Locate the cell with the specified text and output its (x, y) center coordinate. 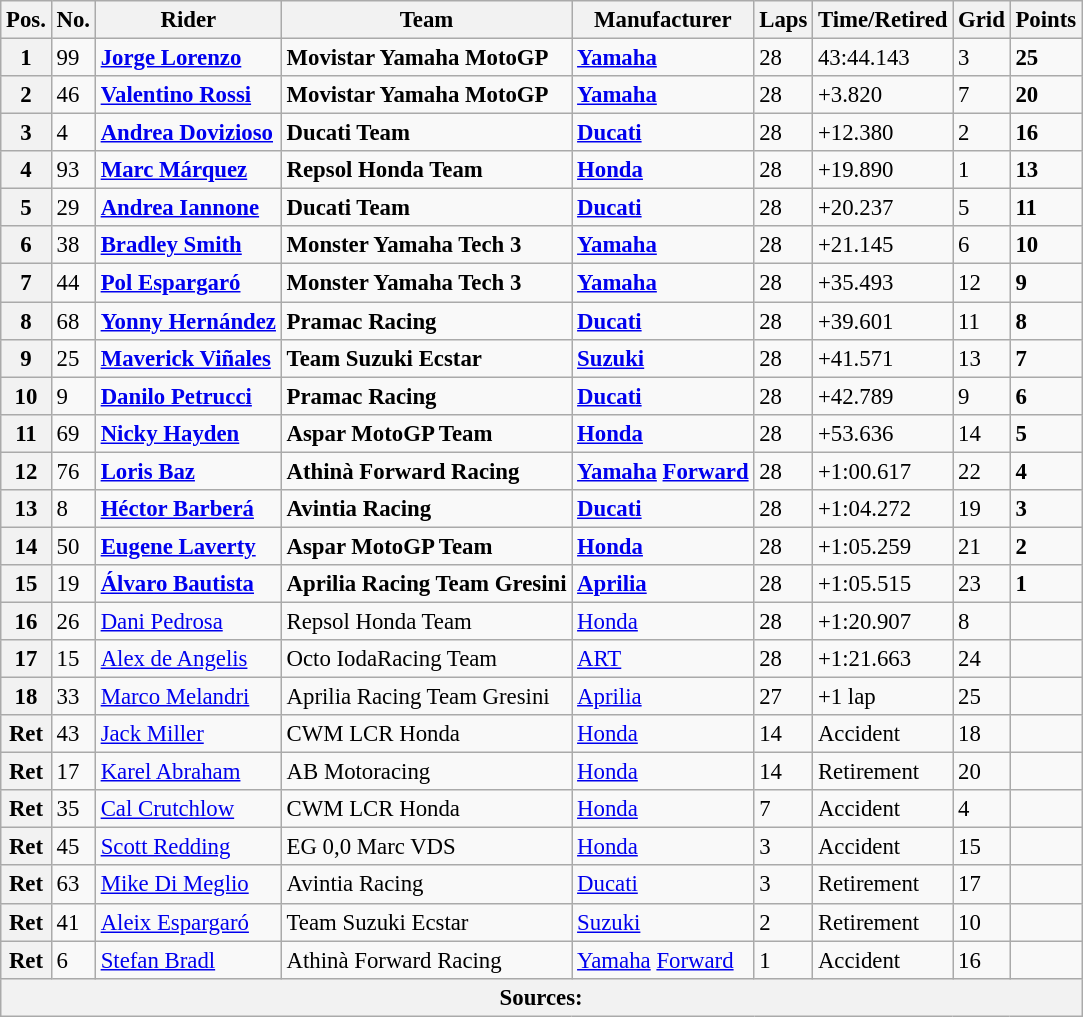
Andrea Iannone (188, 208)
+1:00.617 (883, 471)
+41.571 (883, 358)
Manufacturer (663, 20)
Loris Baz (188, 471)
69 (73, 433)
43:44.143 (883, 58)
76 (73, 471)
23 (982, 584)
21 (982, 546)
Marc Márquez (188, 170)
+3.820 (883, 95)
Points (1046, 20)
41 (73, 922)
Rider (188, 20)
26 (73, 621)
Jorge Lorenzo (188, 58)
Bradley Smith (188, 245)
Danilo Petrucci (188, 396)
Team (426, 20)
No. (73, 20)
38 (73, 245)
+1:05.259 (883, 546)
29 (73, 208)
Octo IodaRacing Team (426, 659)
Pol Espargaró (188, 283)
+39.601 (883, 321)
Marco Melandri (188, 697)
ART (663, 659)
Cal Crutchlow (188, 809)
+1:21.663 (883, 659)
Maverick Viñales (188, 358)
Dani Pedrosa (188, 621)
EG 0,0 Marc VDS (426, 847)
24 (982, 659)
Nicky Hayden (188, 433)
44 (73, 283)
Laps (784, 20)
Aleix Espargaró (188, 922)
+1 lap (883, 697)
+42.789 (883, 396)
+35.493 (883, 283)
27 (784, 697)
Eugene Laverty (188, 546)
33 (73, 697)
+19.890 (883, 170)
Alex de Angelis (188, 659)
Pos. (26, 20)
43 (73, 734)
50 (73, 546)
Stefan Bradl (188, 960)
+1:04.272 (883, 509)
Valentino Rossi (188, 95)
63 (73, 885)
Jack Miller (188, 734)
Héctor Barberá (188, 509)
35 (73, 809)
99 (73, 58)
+1:20.907 (883, 621)
68 (73, 321)
Sources: (542, 997)
Yonny Hernández (188, 321)
46 (73, 95)
AB Motoracing (426, 772)
Álvaro Bautista (188, 584)
+21.145 (883, 245)
22 (982, 471)
+12.380 (883, 133)
Andrea Dovizioso (188, 133)
Mike Di Meglio (188, 885)
+20.237 (883, 208)
Grid (982, 20)
Scott Redding (188, 847)
93 (73, 170)
+53.636 (883, 433)
+1:05.515 (883, 584)
Time/Retired (883, 20)
45 (73, 847)
Karel Abraham (188, 772)
